Locate the cell with the specified text and output its [X, Y] center coordinate. 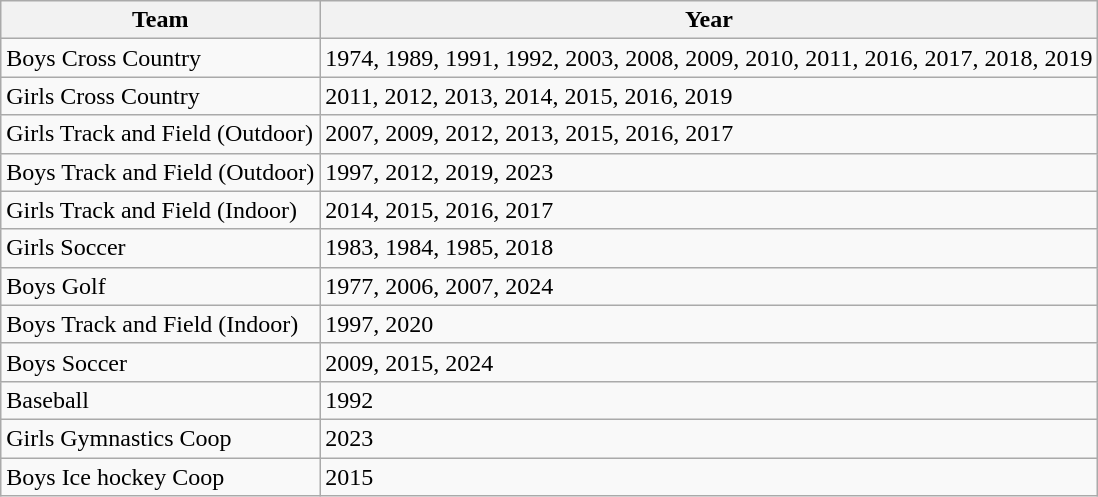
Team [160, 20]
Boys Soccer [160, 362]
1992 [709, 400]
Baseball [160, 400]
2023 [709, 438]
1974, 1989, 1991, 1992, 2003, 2008, 2009, 2010, 2011, 2016, 2017, 2018, 2019 [709, 58]
Girls Soccer [160, 248]
1997, 2012, 2019, 2023 [709, 172]
2011, 2012, 2013, 2014, 2015, 2016, 2019 [709, 96]
Boys Ice hockey Coop [160, 477]
Girls Track and Field (Outdoor) [160, 134]
Boys Cross Country [160, 58]
1977, 2006, 2007, 2024 [709, 286]
2009, 2015, 2024 [709, 362]
Boys Golf [160, 286]
2014, 2015, 2016, 2017 [709, 210]
1983, 1984, 1985, 2018 [709, 248]
1997, 2020 [709, 324]
Girls Cross Country [160, 96]
2007, 2009, 2012, 2013, 2015, 2016, 2017 [709, 134]
Boys Track and Field (Outdoor) [160, 172]
Girls Track and Field (Indoor) [160, 210]
2015 [709, 477]
Girls Gymnastics Coop [160, 438]
Boys Track and Field (Indoor) [160, 324]
Year [709, 20]
